Scan for the cell matching the given text and deliver its [X, Y] coordinate at center. 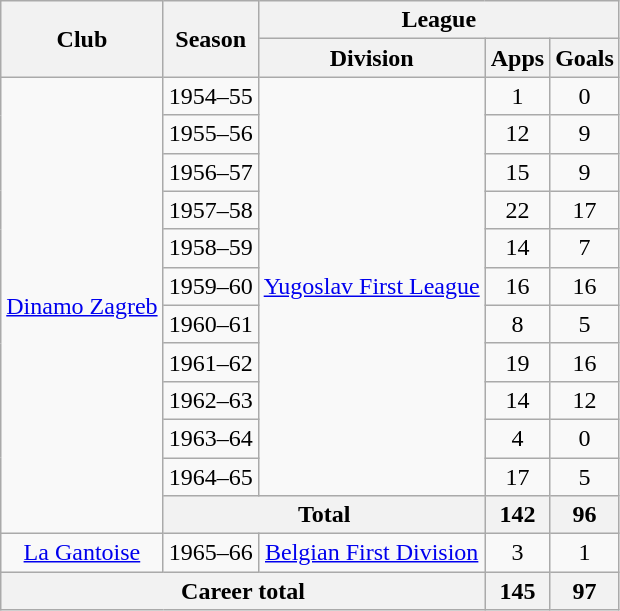
Goals [585, 58]
League [438, 20]
96 [585, 515]
22 [517, 210]
Division [372, 58]
1959–60 [210, 286]
1960–61 [210, 324]
1964–65 [210, 477]
145 [517, 591]
Total [324, 515]
142 [517, 515]
1957–58 [210, 210]
Season [210, 39]
15 [517, 172]
1955–56 [210, 134]
Apps [517, 58]
1962–63 [210, 400]
4 [517, 438]
Career total [243, 591]
1963–64 [210, 438]
1954–55 [210, 96]
8 [517, 324]
19 [517, 362]
Yugoslav First League [372, 286]
La Gantoise [82, 553]
1956–57 [210, 172]
1961–62 [210, 362]
97 [585, 591]
Belgian First Division [372, 553]
Club [82, 39]
1958–59 [210, 248]
1965–66 [210, 553]
Dinamo Zagreb [82, 306]
7 [585, 248]
3 [517, 553]
